Scan for the cell matching the given text and deliver its (x, y) coordinate at center. 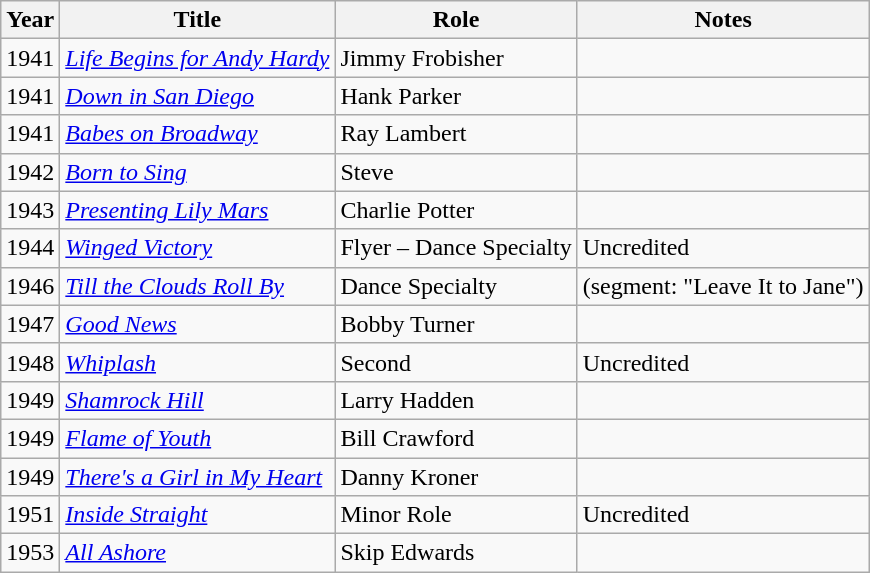
Flame of Youth (198, 438)
Title (198, 20)
Danny Kroner (456, 477)
Larry Hadden (456, 400)
Life Begins for Andy Hardy (198, 58)
1953 (30, 553)
Minor Role (456, 515)
All Ashore (198, 553)
Dance Specialty (456, 286)
1948 (30, 362)
Bobby Turner (456, 324)
Steve (456, 172)
1947 (30, 324)
Down in San Diego (198, 96)
Year (30, 20)
(segment: "Leave It to Jane") (723, 286)
Second (456, 362)
Whiplash (198, 362)
1944 (30, 248)
Charlie Potter (456, 210)
Flyer – Dance Specialty (456, 248)
Presenting Lily Mars (198, 210)
Hank Parker (456, 96)
There's a Girl in My Heart (198, 477)
1942 (30, 172)
Ray Lambert (456, 134)
1951 (30, 515)
Till the Clouds Roll By (198, 286)
Bill Crawford (456, 438)
Inside Straight (198, 515)
1946 (30, 286)
Born to Sing (198, 172)
1943 (30, 210)
Good News (198, 324)
Notes (723, 20)
Role (456, 20)
Shamrock Hill (198, 400)
Jimmy Frobisher (456, 58)
Babes on Broadway (198, 134)
Skip Edwards (456, 553)
Winged Victory (198, 248)
